Extract the [x, y] coordinate from the center of the cell holding the provided text.  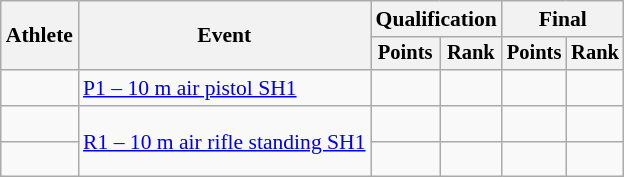
Athlete [40, 36]
R1 – 10 m air rifle standing SH1 [224, 142]
Event [224, 36]
Qualification [436, 19]
P1 – 10 m air pistol SH1 [224, 88]
Final [563, 19]
